Determine the (X, Y) coordinate at the center of the cell enclosing the given text.  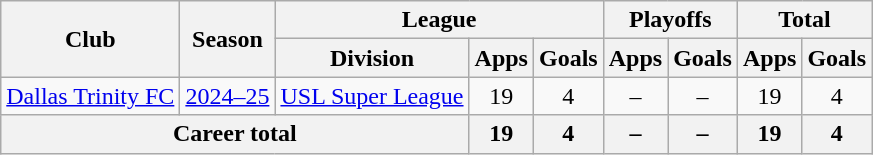
2024–25 (228, 96)
Season (228, 39)
Club (90, 39)
League (439, 20)
Total (804, 20)
Division (372, 58)
Dallas Trinity FC (90, 96)
Playoffs (670, 20)
USL Super League (372, 96)
Career total (235, 134)
